Return (X, Y) of the center of cell containing provided text 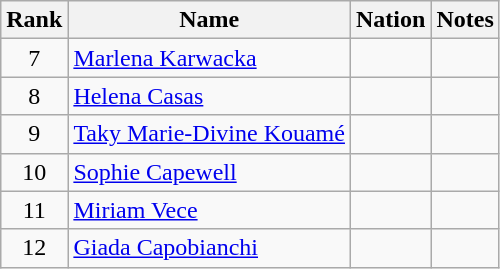
8 (34, 96)
Marlena Karwacka (210, 58)
Taky Marie-Divine Kouamé (210, 134)
Name (210, 20)
Helena Casas (210, 96)
Rank (34, 20)
12 (34, 248)
7 (34, 58)
Giada Capobianchi (210, 248)
10 (34, 172)
Sophie Capewell (210, 172)
11 (34, 210)
Notes (465, 20)
9 (34, 134)
Miriam Vece (210, 210)
Nation (390, 20)
